Locate the cell with the specified text and output its [X, Y] center coordinate. 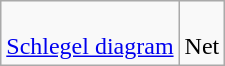
Schlegel diagram [90, 34]
Net [202, 34]
